From the cell containing the given text, extract its center point as (x, y) coordinate. 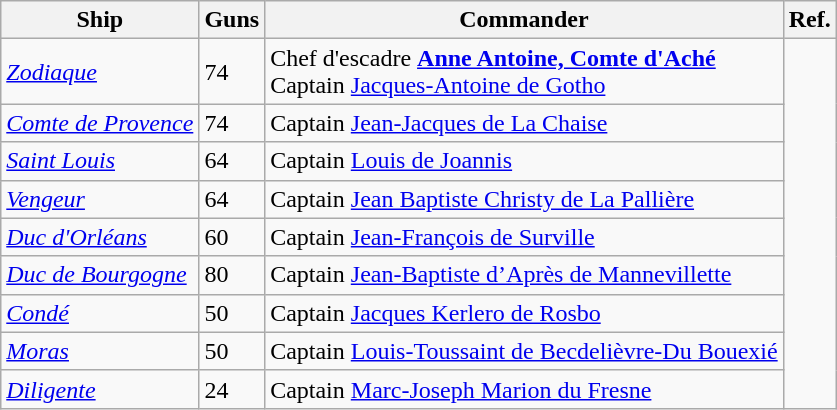
Ref. (810, 20)
Captain Louis de Joannis (524, 161)
Comte de Provence (100, 123)
24 (232, 389)
Vengeur (100, 199)
60 (232, 237)
Captain Marc-Joseph Marion du Fresne (524, 389)
Captain Jean Baptiste Christy de La Pallière (524, 199)
Condé (100, 313)
Captain Jean-Baptiste d’Après de Mannevillette (524, 275)
Chef d'escadre Anne Antoine, Comte d'AchéCaptain Jacques-Antoine de Gotho (524, 72)
Captain Jean-Jacques de La Chaise (524, 123)
Captain Louis-Toussaint de Becdelièvre-Du Bouexié (524, 351)
Duc d'Orléans (100, 237)
Ship (100, 20)
Commander (524, 20)
Guns (232, 20)
Zodiaque (100, 72)
80 (232, 275)
Diligente (100, 389)
Duc de Bourgogne (100, 275)
Moras (100, 351)
Captain Jacques Kerlero de Rosbo (524, 313)
Captain Jean-François de Surville (524, 237)
Saint Louis (100, 161)
